Find where the given text appears and provide that cell's center as [X, Y] coordinate. 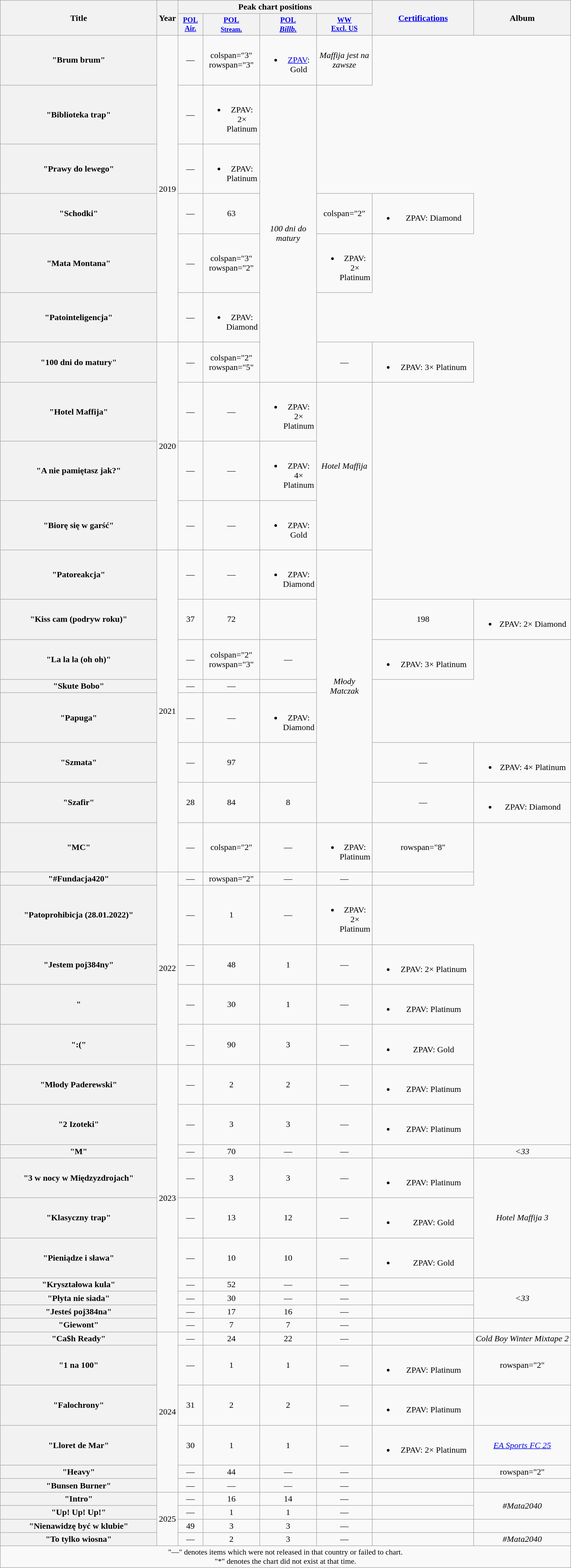
"#Fundacja420" [79, 879]
"2 Izoteki" [79, 1124]
WWExcl. US [344, 25]
2019 [168, 189]
Maffija jest na zawsze [344, 60]
"Młody Paderewski" [79, 1084]
84 [231, 802]
colspan="2" rowspan="5" [231, 362]
70 [231, 1151]
28 [190, 802]
49 [190, 1526]
"Intro" [79, 1499]
22 [288, 1338]
8 [288, 802]
"Pieniądze i sława" [79, 1258]
"Giewont" [79, 1325]
colspan="2" rowspan="3" [231, 659]
"Lloret de Mar" [79, 1445]
"Płyta nie siada" [79, 1298]
":(" [79, 1044]
"Klasyczny trap" [79, 1218]
POLStream. [231, 25]
"Biblioteka trap" [79, 115]
"To tylko wiosna" [79, 1539]
Hotel Maffija 3 [522, 1218]
"3 w nocy w Międzyzdrojach" [79, 1178]
Certifications [423, 18]
"Ca$h Ready" [79, 1338]
Hotel Maffija [344, 466]
52 [231, 1285]
2021 [168, 711]
90 [231, 1044]
"Szmata" [79, 763]
"Hotel Maffija" [79, 412]
Title [79, 18]
colspan="3" rowspan="2" [231, 263]
97 [231, 763]
"1 na 100" [79, 1365]
"Up! Up! Up!" [79, 1512]
"Patoreakcja" [79, 575]
14 [288, 1499]
48 [231, 964]
2020 [168, 446]
17 [231, 1312]
colspan="3" rowspan="3" [231, 60]
"Bunsen Burner" [79, 1485]
"Patoprohibicja (28.01.2022)" [79, 915]
2025 [168, 1519]
"La la la (oh oh)" [79, 659]
"Papuga" [79, 718]
44 [231, 1472]
37 [190, 620]
"Kryształowa kula" [79, 1285]
2024 [168, 1412]
POLBillb. [288, 25]
rowspan="8" [423, 847]
"Nienawidzę być w klubie" [79, 1526]
EA Sports FC 25 [522, 1445]
12 [288, 1218]
"—" denotes items which were not released in that country or failed to chart."*" denotes the chart did not exist at that time. [285, 1557]
2022 [168, 968]
"Kiss cam (podryw roku)" [79, 620]
72 [231, 620]
"Schodki" [79, 214]
100 dni do matury [288, 233]
63 [231, 214]
"Patointeligencja" [79, 317]
Cold Boy Winter Mixtape 2 [522, 1338]
" [79, 1005]
"Jestem poj384ny" [79, 964]
"Biorę się w garść" [79, 525]
"100 dni do matury" [79, 362]
"Szafir" [79, 802]
2023 [168, 1198]
Młody Matczak [344, 686]
"Heavy" [79, 1472]
Peak chart positions [275, 7]
"Mata Montana" [79, 263]
"Falochrony" [79, 1405]
198 [423, 620]
POLAir. [190, 25]
31 [190, 1405]
Album [522, 18]
"Jesteś poj384na" [79, 1312]
"Skute Bobo" [79, 686]
24 [231, 1338]
Year [168, 18]
"Prawy do lewego" [79, 169]
"Brum brum" [79, 60]
ZPAV: 2× Diamond [522, 620]
13 [231, 1218]
"MC" [79, 847]
"A nie pamiętasz jak?" [79, 470]
"M" [79, 1151]
